For the text-containing cell, return its midpoint in [X, Y] coordinate format. 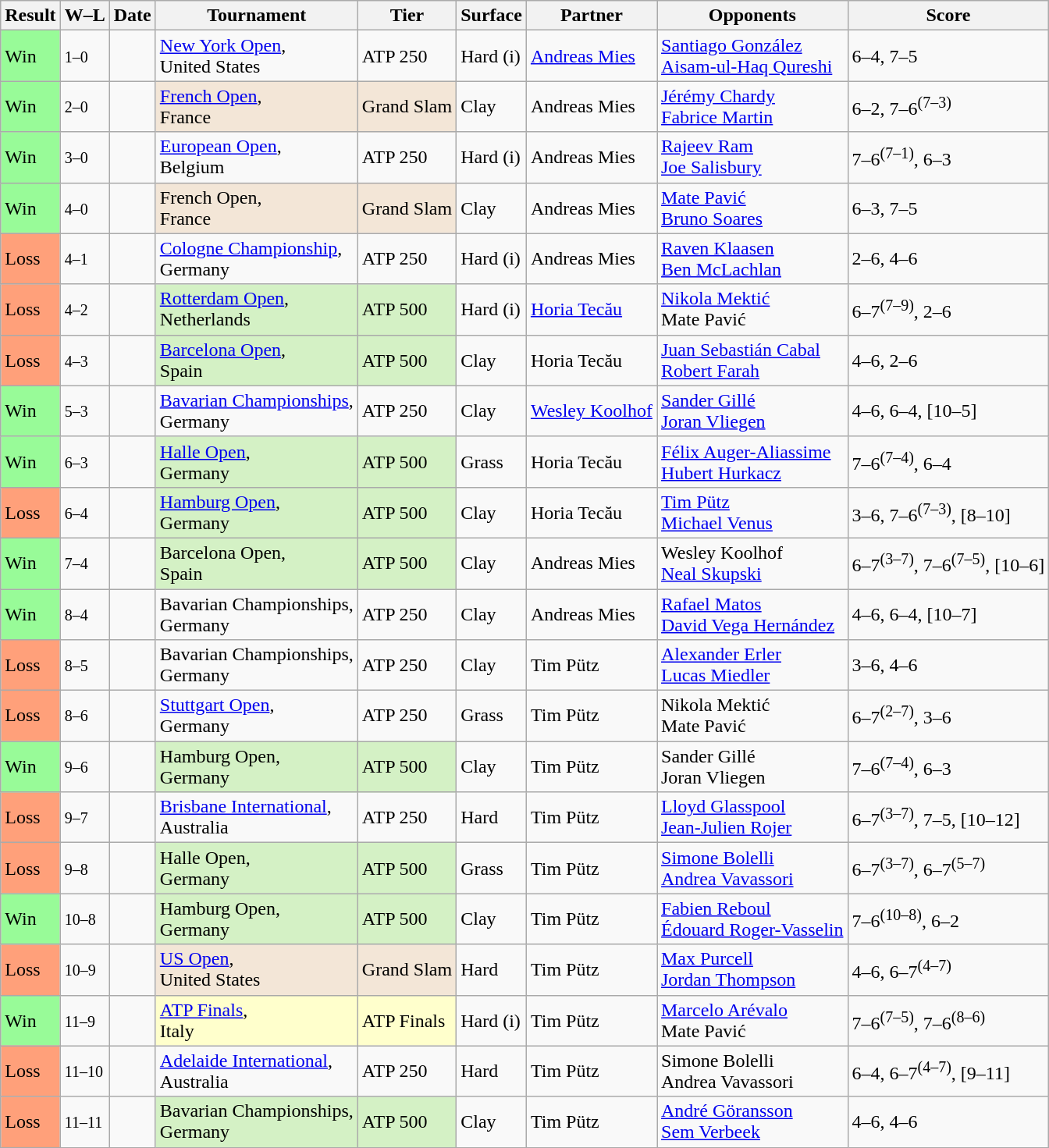
Wesley Koolhof Neal Skupski [752, 563]
Tim Pütz Michael Venus [752, 512]
Surface [492, 16]
Halle Open, Germany [256, 462]
11–10 [84, 1071]
Mate Pavić Bruno Soares [752, 208]
6–3, 7–5 [948, 208]
9–7 [84, 818]
2–0 [84, 106]
4–6, 2–6 [948, 361]
Santiago González Aisam-ul-Haq Qureshi [752, 56]
4–1 [84, 259]
US Open,United States [256, 969]
6–7(3–7), 7–5, [10–12] [948, 818]
8–6 [84, 716]
4–6, 6–4, [10–7] [948, 613]
6–7(7–9), 2–6 [948, 309]
Rajeev Ram Joe Salisbury [752, 158]
3–6, 7–6(7–3), [8–10] [948, 512]
Marcelo Arévalo Mate Pavić [752, 1021]
4–6, 6–7(4–7) [948, 969]
Result [30, 16]
Rafael Matos David Vega Hernández [752, 613]
4–2 [84, 309]
Partner [592, 16]
Opponents [752, 16]
Lloyd Glasspool Jean-Julien Rojer [752, 818]
Halle Open,Germany [256, 868]
9–8 [84, 868]
10–9 [84, 969]
Max Purcell Jordan Thompson [752, 969]
Score [948, 16]
Rotterdam Open, Netherlands [256, 309]
Félix Auger-Aliassime Hubert Hurkacz [752, 462]
6–7(2–7), 3–6 [948, 716]
7–6(7–1), 6–3 [948, 158]
7–4 [84, 563]
André Göransson Sem Verbeek [752, 1122]
6–7(3–7), 7–6(7–5), [10–6] [948, 563]
4–6, 4–6 [948, 1122]
Wesley Koolhof [592, 411]
6–2, 7–6(7–3) [948, 106]
ATP Finals,Italy [256, 1021]
6–4 [84, 512]
11–11 [84, 1122]
3–0 [84, 158]
7–6(10–8), 6–2 [948, 919]
11–9 [84, 1021]
W–L [84, 16]
10–8 [84, 919]
Brisbane International, Australia [256, 818]
Juan Sebastián Cabal Robert Farah [752, 361]
Fabien Reboul Édouard Roger-Vasselin [752, 919]
Stuttgart Open, Germany [256, 716]
2–6, 4–6 [948, 259]
Jérémy Chardy Fabrice Martin [752, 106]
Raven Klaasen Ben McLachlan [752, 259]
3–6, 4–6 [948, 665]
1–0 [84, 56]
7–6(7–5), 7–6(8–6) [948, 1021]
7–6(7–4), 6–3 [948, 766]
7–6(7–4), 6–4 [948, 462]
8–5 [84, 665]
6–4, 6–7(4–7), [9–11] [948, 1071]
8–4 [84, 613]
4–0 [84, 208]
4–3 [84, 361]
Cologne Championship, Germany [256, 259]
Tier [407, 16]
6–4, 7–5 [948, 56]
5–3 [84, 411]
6–7(3–7), 6–7(5–7) [948, 868]
ATP Finals [407, 1021]
Date [133, 16]
Adelaide International, Australia [256, 1071]
European Open, Belgium [256, 158]
Alexander Erler Lucas Miedler [752, 665]
9–6 [84, 766]
6–3 [84, 462]
Tournament [256, 16]
New York Open, United States [256, 56]
4–6, 6–4, [10–5] [948, 411]
